Provide the (x, y) coordinate of the cell's center where the given text is located.  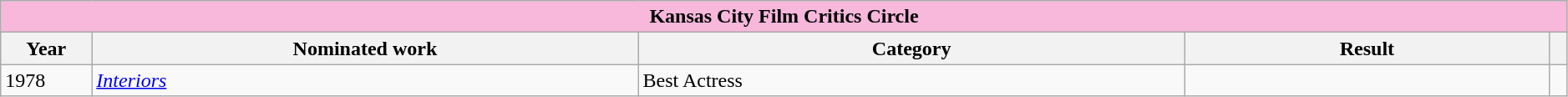
1978 (47, 80)
Interiors (365, 80)
Best Actress (911, 80)
Year (47, 48)
Kansas City Film Critics Circle (784, 17)
Nominated work (365, 48)
Category (911, 48)
Result (1367, 48)
